Scan for the cell matching the given text and deliver its (x, y) coordinate at center. 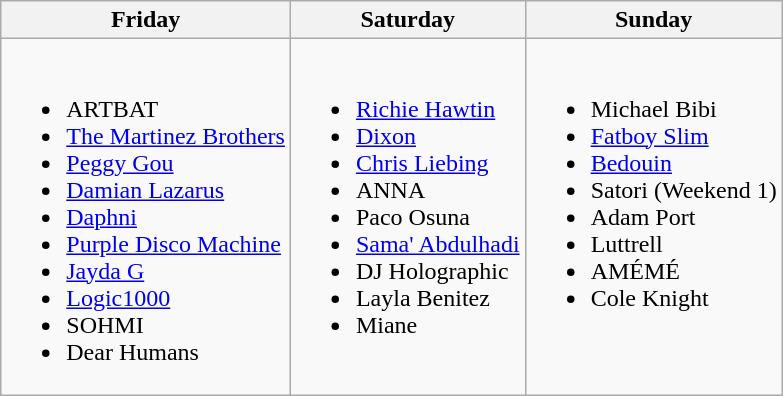
Michael BibiFatboy SlimBedouinSatori (Weekend 1)Adam PortLuttrellAMÉMÉCole Knight (654, 217)
Saturday (408, 20)
Friday (146, 20)
Richie HawtinDixonChris LiebingANNAPaco OsunaSama' AbdulhadiDJ HolographicLayla BenitezMiane (408, 217)
Sunday (654, 20)
ARTBATThe Martinez BrothersPeggy GouDamian LazarusDaphniPurple Disco MachineJayda GLogic1000SOHMIDear Humans (146, 217)
